Extract the (X, Y) coordinate from the center of the cell holding the provided text.  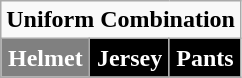
Pants (204, 58)
Helmet (46, 58)
Jersey (130, 58)
Uniform Combination (121, 20)
